Search for the cell housing the specified text and yield its [X, Y] center coordinate. 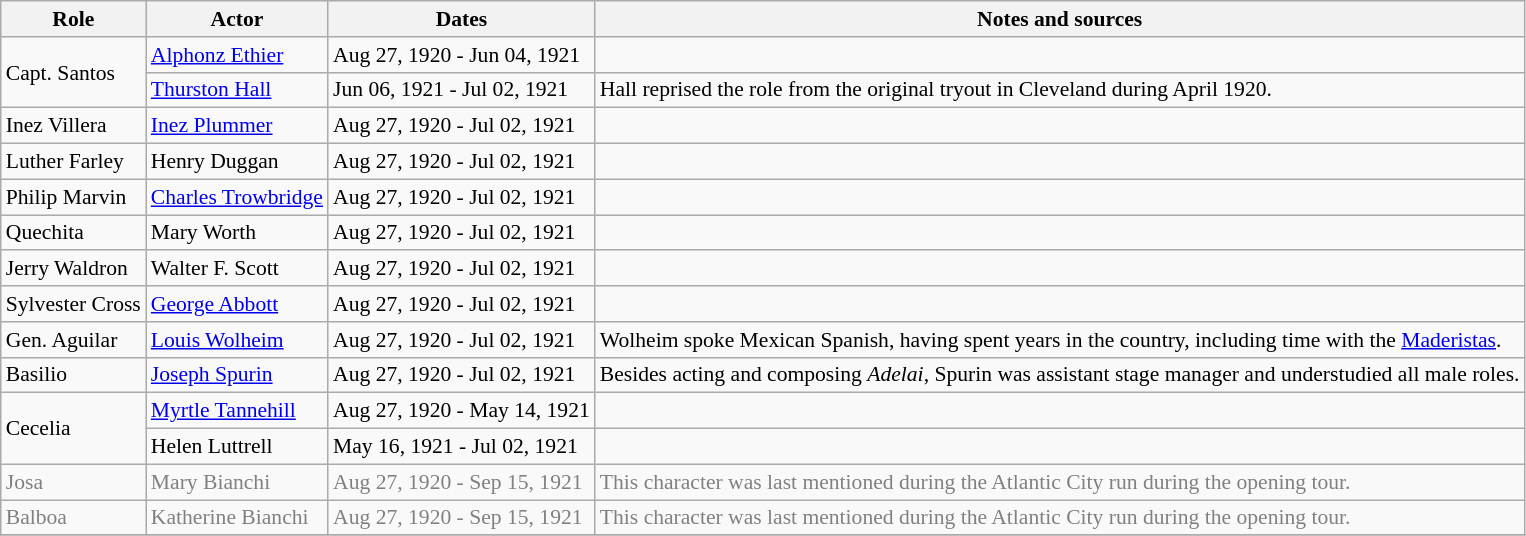
Wolheim spoke Mexican Spanish, having spent years in the country, including time with the Maderistas. [1060, 340]
Role [74, 19]
Louis Wolheim [237, 340]
Gen. Aguilar [74, 340]
Philip Marvin [74, 197]
Henry Duggan [237, 162]
Hall reprised the role from the original tryout in Cleveland during April 1920. [1060, 90]
Walter F. Scott [237, 269]
Mary Worth [237, 233]
Aug 27, 1920 - Jun 04, 1921 [462, 55]
Sylvester Cross [74, 304]
Helen Luttrell [237, 447]
Charles Trowbridge [237, 197]
Alphonz Ethier [237, 55]
Dates [462, 19]
Notes and sources [1060, 19]
Jerry Waldron [74, 269]
Aug 27, 1920 - May 14, 1921 [462, 411]
Balboa [74, 518]
George Abbott [237, 304]
Inez Villera [74, 126]
Myrtle Tannehill [237, 411]
Luther Farley [74, 162]
Cecelia [74, 428]
Besides acting and composing Adelai, Spurin was assistant stage manager and understudied all male roles. [1060, 375]
Jun 06, 1921 - Jul 02, 1921 [462, 90]
Joseph Spurin [237, 375]
Basilio [74, 375]
Katherine Bianchi [237, 518]
Actor [237, 19]
Thurston Hall [237, 90]
Mary Bianchi [237, 482]
Quechita [74, 233]
May 16, 1921 - Jul 02, 1921 [462, 447]
Inez Plummer [237, 126]
Capt. Santos [74, 72]
Josa [74, 482]
